Extract the (X, Y) coordinate from the center of the cell holding the provided text.  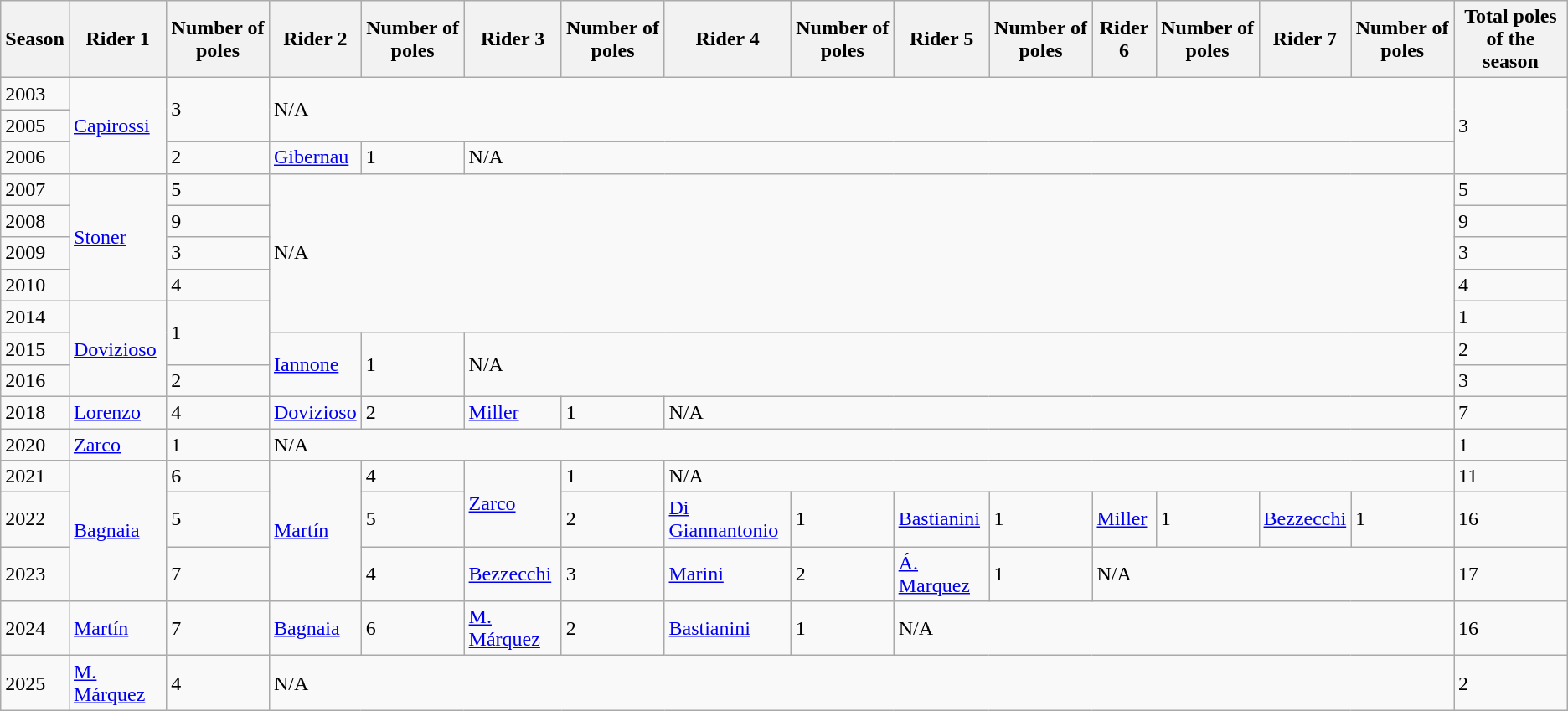
Rider 5 (941, 39)
Season (35, 39)
2005 (35, 126)
2018 (35, 412)
2023 (35, 574)
2021 (35, 477)
Lorenzo (117, 412)
2009 (35, 253)
Iannone (315, 364)
2024 (35, 628)
2007 (35, 189)
Rider 3 (513, 39)
Capirossi (117, 126)
2015 (35, 348)
Marini (727, 574)
Stoner (117, 237)
2006 (35, 157)
2022 (35, 519)
Á. Marquez (941, 574)
Rider 6 (1124, 39)
Rider 7 (1305, 39)
Total poles of the season (1511, 39)
2003 (35, 94)
17 (1511, 574)
Gibernau (315, 157)
Rider 4 (727, 39)
Rider 1 (117, 39)
11 (1511, 477)
Di Giannantonio (727, 519)
Rider 2 (315, 39)
2008 (35, 221)
2010 (35, 285)
2016 (35, 380)
2025 (35, 683)
2020 (35, 445)
2014 (35, 317)
